Return the (X, Y) coordinate for the center point of the cell that contains the specified text.  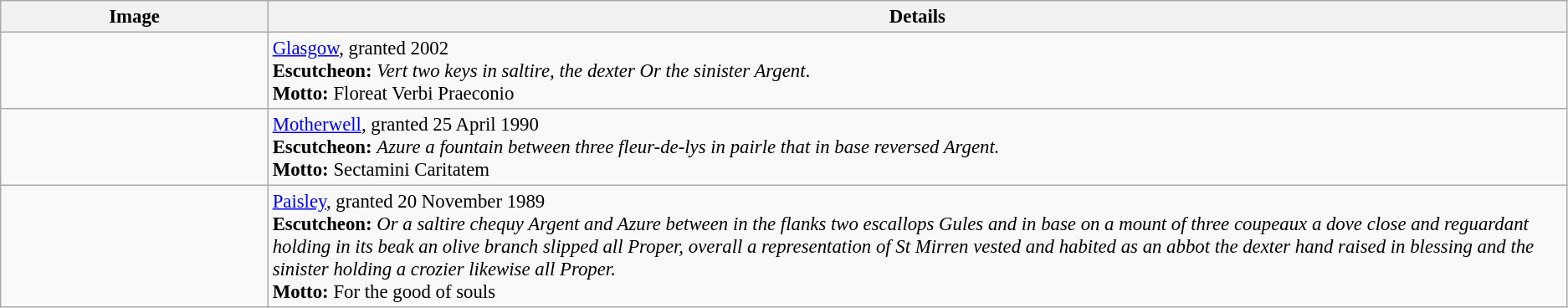
Image (135, 17)
Details (917, 17)
Glasgow, granted 2002Escutcheon: Vert two keys in saltire, the dexter Or the sinister Argent. Motto: Floreat Verbi Praeconio (917, 71)
